Return [X, Y] of the center of cell containing provided text 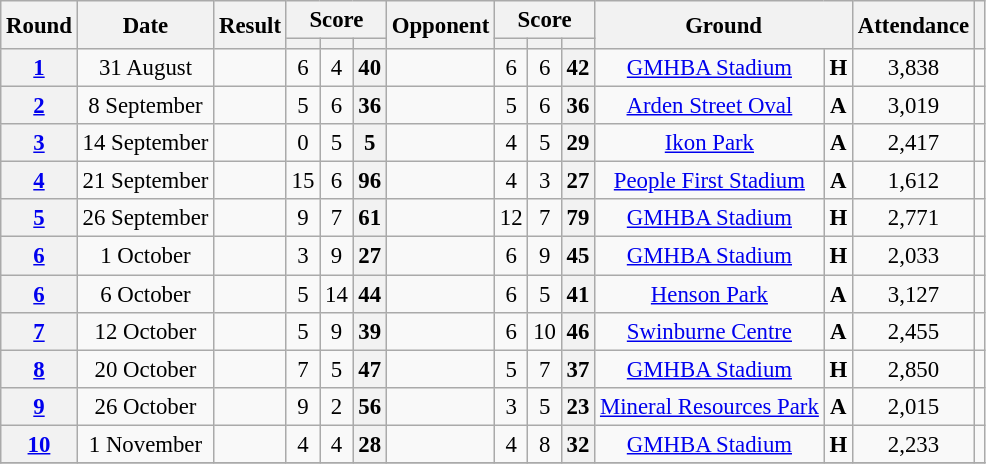
12 [512, 219]
Mineral Resources Park [710, 406]
Arden Street Oval [710, 106]
0 [302, 143]
44 [370, 294]
12 October [145, 331]
42 [578, 68]
Swinburne Centre [710, 331]
29 [578, 143]
20 October [145, 369]
Result [250, 25]
39 [370, 331]
32 [578, 444]
2,015 [913, 406]
26 October [145, 406]
56 [370, 406]
Date [145, 25]
Attendance [913, 25]
37 [578, 369]
45 [578, 256]
15 [302, 181]
2,233 [913, 444]
14 September [145, 143]
23 [578, 406]
47 [370, 369]
2,033 [913, 256]
31 August [145, 68]
40 [370, 68]
79 [578, 219]
21 September [145, 181]
28 [370, 444]
3,127 [913, 294]
26 September [145, 219]
1,612 [913, 181]
46 [578, 331]
14 [336, 294]
2,417 [913, 143]
2,455 [913, 331]
Round [39, 25]
8 September [145, 106]
41 [578, 294]
6 October [145, 294]
96 [370, 181]
1 October [145, 256]
3,838 [913, 68]
61 [370, 219]
Ikon Park [710, 143]
Henson Park [710, 294]
2,771 [913, 219]
1 November [145, 444]
1 [39, 68]
Opponent [440, 25]
Ground [724, 25]
3,019 [913, 106]
2,850 [913, 369]
People First Stadium [710, 181]
